Locate the cell with the specified text and output its [X, Y] center coordinate. 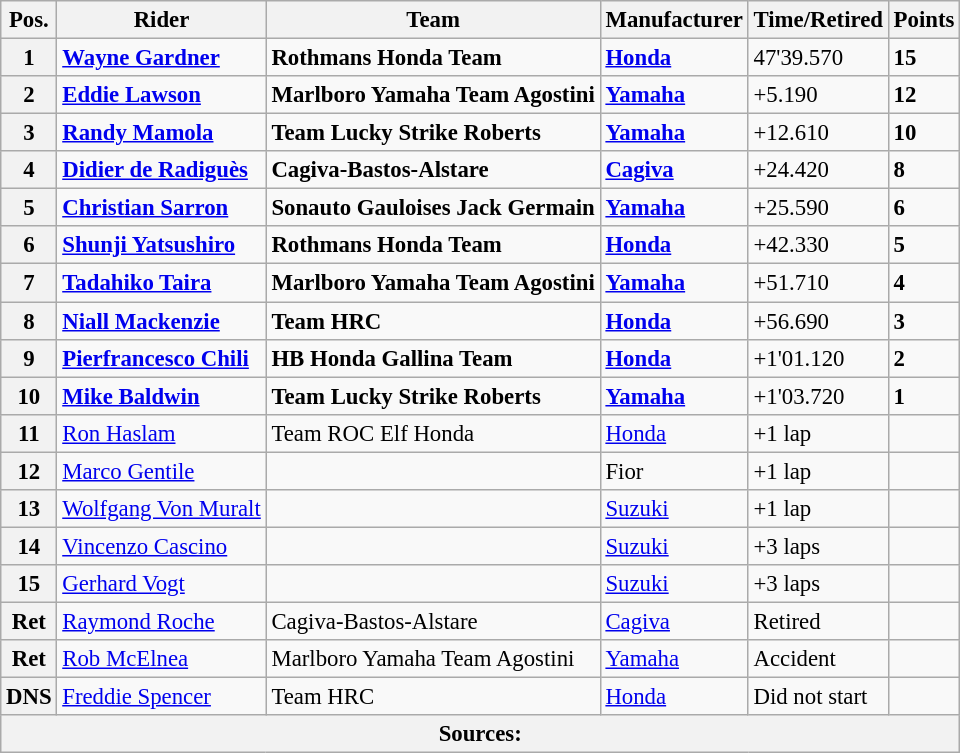
Sources: [480, 734]
Vincenzo Cascino [162, 546]
Accident [818, 659]
Raymond Roche [162, 621]
+1'03.720 [818, 396]
+25.590 [818, 208]
Niall Mackenzie [162, 321]
+51.710 [818, 283]
Team [433, 20]
Team ROC Elf Honda [433, 433]
11 [29, 433]
Fior [674, 471]
DNS [29, 697]
9 [29, 358]
Marco Gentile [162, 471]
Mike Baldwin [162, 396]
Randy Mamola [162, 133]
HB Honda Gallina Team [433, 358]
Freddie Spencer [162, 697]
13 [29, 509]
47'39.570 [818, 58]
Time/Retired [818, 20]
Didier de Radiguès [162, 170]
Christian Sarron [162, 208]
+24.420 [818, 170]
+56.690 [818, 321]
Ron Haslam [162, 433]
Manufacturer [674, 20]
7 [29, 283]
+12.610 [818, 133]
+42.330 [818, 245]
14 [29, 546]
Points [924, 20]
Tadahiko Taira [162, 283]
Rider [162, 20]
Eddie Lawson [162, 95]
Rob McElnea [162, 659]
Pos. [29, 20]
Did not start [818, 697]
+5.190 [818, 95]
+1'01.120 [818, 358]
Wayne Gardner [162, 58]
Sonauto Gauloises Jack Germain [433, 208]
Gerhard Vogt [162, 584]
Shunji Yatsushiro [162, 245]
Wolfgang Von Muralt [162, 509]
Pierfrancesco Chili [162, 358]
Retired [818, 621]
